Locate the cell with the specified text and output its [X, Y] center coordinate. 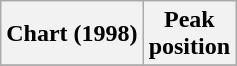
Peakposition [189, 34]
Chart (1998) [72, 34]
